Find where the given text appears and provide that cell's center as (X, Y) coordinate. 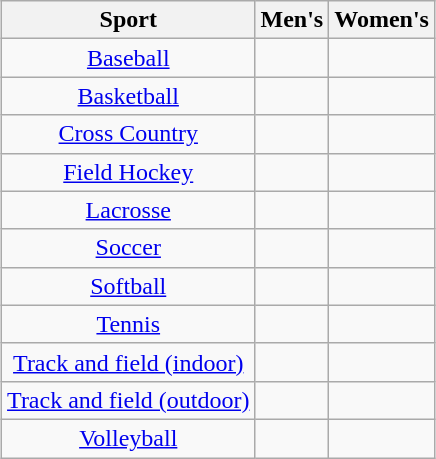
Track and field (indoor) (128, 362)
Lacrosse (128, 210)
Tennis (128, 324)
Softball (128, 286)
Cross Country (128, 134)
Volleyball (128, 438)
Soccer (128, 248)
Baseball (128, 58)
Women's (382, 20)
Sport (128, 20)
Track and field (outdoor) (128, 400)
Men's (292, 20)
Field Hockey (128, 172)
Basketball (128, 96)
